Extract the (X, Y) coordinate from the center of the cell holding the provided text.  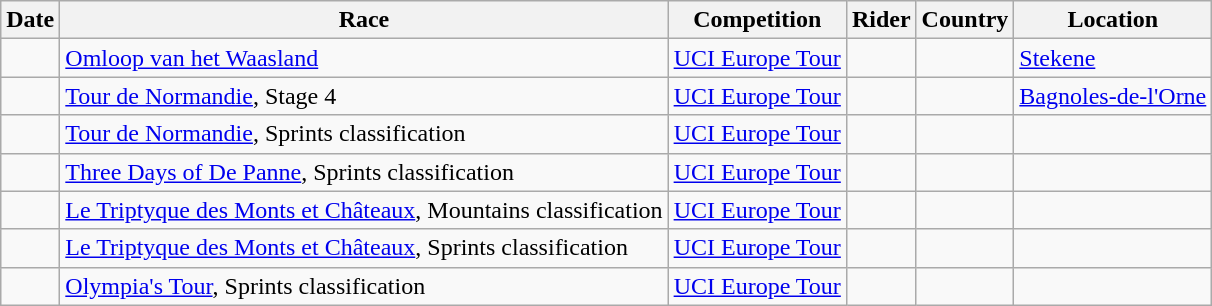
Stekene (1113, 58)
Rider (881, 20)
Competition (757, 20)
Le Triptyque des Monts et Châteaux, Sprints classification (364, 248)
Bagnoles-de-l'Orne (1113, 96)
Location (1113, 20)
Tour de Normandie, Sprints classification (364, 134)
Date (30, 20)
Le Triptyque des Monts et Châteaux, Mountains classification (364, 210)
Three Days of De Panne, Sprints classification (364, 172)
Race (364, 20)
Country (965, 20)
Olympia's Tour, Sprints classification (364, 286)
Tour de Normandie, Stage 4 (364, 96)
Omloop van het Waasland (364, 58)
